Extract the [X, Y] coordinate from the center of the cell holding the provided text.  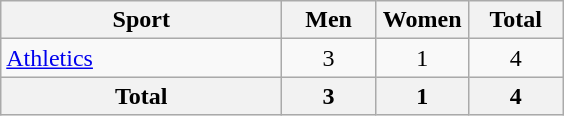
Athletics [142, 58]
Sport [142, 20]
Men [329, 20]
Women [422, 20]
